For the text-containing cell, return its midpoint in (x, y) coordinate format. 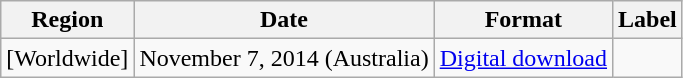
Label (648, 20)
Digital download (523, 58)
Date (284, 20)
November 7, 2014 (Australia) (284, 58)
[Worldwide] (68, 58)
Region (68, 20)
Format (523, 20)
